Pinpoint the cell where the given text exists, returning its (x, y) midpoint coordinate. 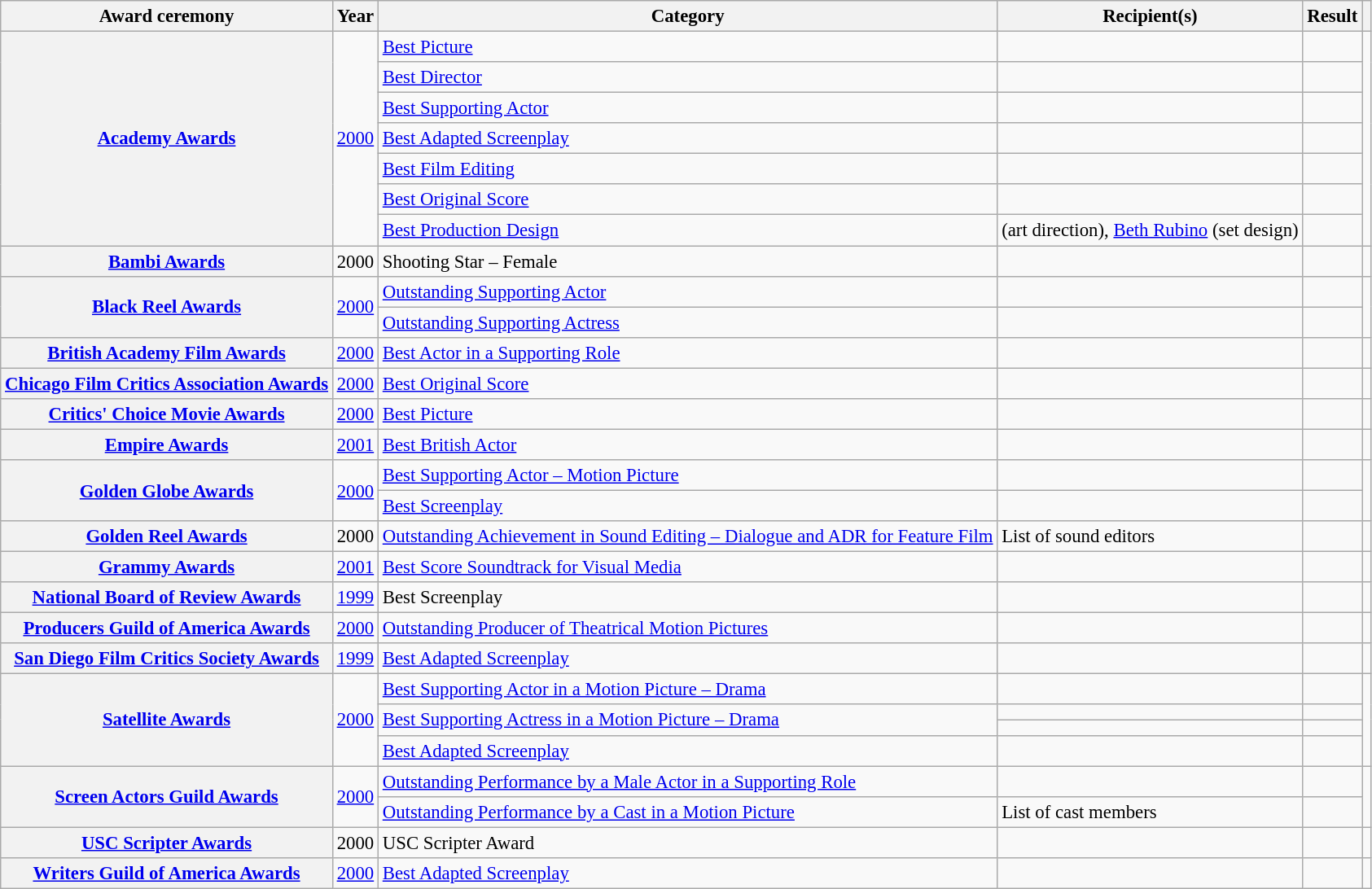
Best Supporting Actor in a Motion Picture – Drama (687, 690)
Outstanding Achievement in Sound Editing – Dialogue and ADR for Feature Film (687, 536)
List of cast members (1150, 812)
Best Supporting Actor – Motion Picture (687, 475)
Critics' Choice Movie Awards (167, 414)
Academy Awards (167, 138)
Outstanding Performance by a Male Actor in a Supporting Role (687, 782)
Best Film Editing (687, 169)
List of sound editors (1150, 536)
Golden Globe Awards (167, 490)
Recipient(s) (1150, 16)
Best Actor in a Supporting Role (687, 353)
Best Score Soundtrack for Visual Media (687, 567)
Outstanding Producer of Theatrical Motion Pictures (687, 628)
Grammy Awards (167, 567)
Best Supporting Actor (687, 108)
Result (1332, 16)
Best British Actor (687, 444)
Bambi Awards (167, 261)
Outstanding Performance by a Cast in a Motion Picture (687, 812)
Chicago Film Critics Association Awards (167, 383)
Empire Awards (167, 444)
National Board of Review Awards (167, 598)
Screen Actors Guild Awards (167, 796)
Black Reel Awards (167, 306)
Best Director (687, 77)
Outstanding Supporting Actress (687, 322)
Shooting Star – Female (687, 261)
British Academy Film Awards (167, 353)
Producers Guild of America Awards (167, 628)
Best Supporting Actress in a Motion Picture – Drama (687, 720)
Category (687, 16)
San Diego Film Critics Society Awards (167, 659)
USC Scripter Awards (167, 843)
(art direction), Beth Rubino (set design) (1150, 230)
Satellite Awards (167, 720)
Writers Guild of America Awards (167, 874)
Best Production Design (687, 230)
USC Scripter Award (687, 843)
Golden Reel Awards (167, 536)
Award ceremony (167, 16)
Year (355, 16)
Outstanding Supporting Actor (687, 291)
